Determine the (X, Y) coordinate at the center of the cell enclosing the given text.  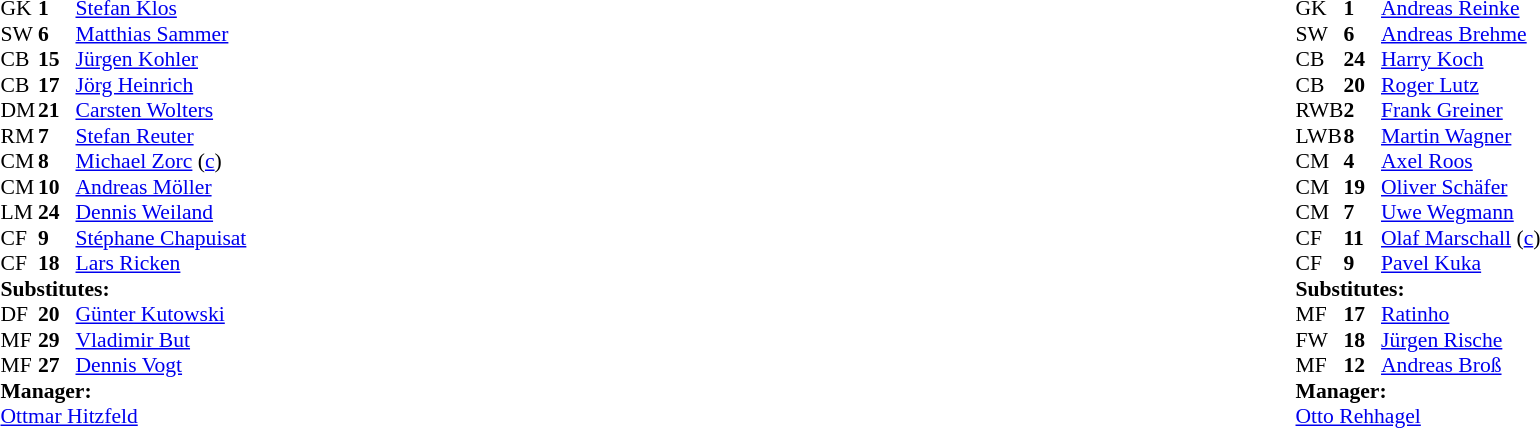
Dennis Vogt (162, 365)
Matthias Sammer (162, 34)
Pavel Kuka (1460, 263)
Andreas Möller (162, 187)
Dennis Weiland (162, 213)
Roger Lutz (1460, 85)
27 (57, 365)
10 (57, 187)
Günter Kutowski (162, 315)
Frank Greiner (1460, 111)
19 (1363, 187)
Lars Ricken (162, 263)
2 (1363, 111)
Carsten Wolters (162, 111)
Substitutes: (123, 289)
Manager: (123, 391)
Jürgen Rische (1460, 340)
Axel Roos (1460, 161)
Harry Koch (1460, 59)
Andreas Brehme (1460, 34)
Uwe Wegmann (1460, 213)
Andreas Broß (1460, 365)
29 (57, 340)
Jürgen Kohler (162, 59)
Stefan Reuter (162, 136)
RWB (1320, 111)
Jörg Heinrich (162, 85)
15 (57, 59)
Vladimir But (162, 340)
4 (1363, 161)
LM (19, 213)
Michael Zorc (c) (162, 161)
Martin Wagner (1460, 136)
12 (1363, 365)
RM (19, 136)
Stéphane Chapuisat (162, 238)
21 (57, 111)
DF (19, 315)
Oliver Schäfer (1460, 187)
LWB (1320, 136)
FW (1320, 340)
Olaf Marschall (c) (1460, 238)
11 (1363, 238)
DM (19, 111)
Ratinho (1460, 315)
